Determine the (X, Y) coordinate at the center of the cell enclosing the given text.  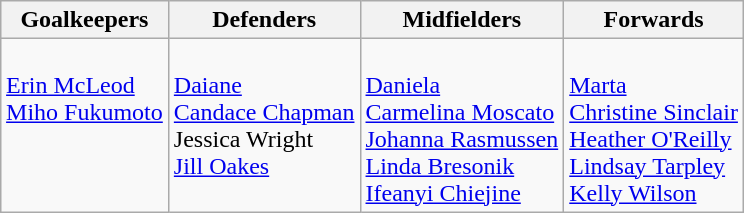
Defenders (264, 20)
Daiane Candace Chapman Jessica Wright Jill Oakes (264, 126)
Marta Christine Sinclair Heather O'Reilly Lindsay Tarpley Kelly Wilson (654, 126)
Midfielders (462, 20)
Goalkeepers (85, 20)
Daniela Carmelina Moscato Johanna Rasmussen Linda Bresonik Ifeanyi Chiejine (462, 126)
Erin McLeod Miho Fukumoto (85, 126)
Forwards (654, 20)
